Find where the given text appears and provide that cell's center as (X, Y) coordinate. 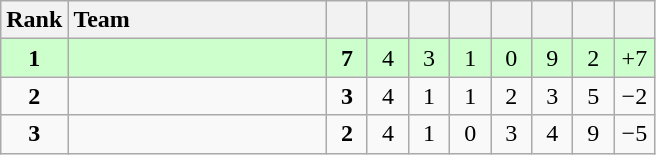
+7 (634, 58)
−2 (634, 96)
Rank (34, 20)
7 (346, 58)
5 (594, 96)
−5 (634, 134)
Team (198, 20)
